For the text-containing cell, return its midpoint in (x, y) coordinate format. 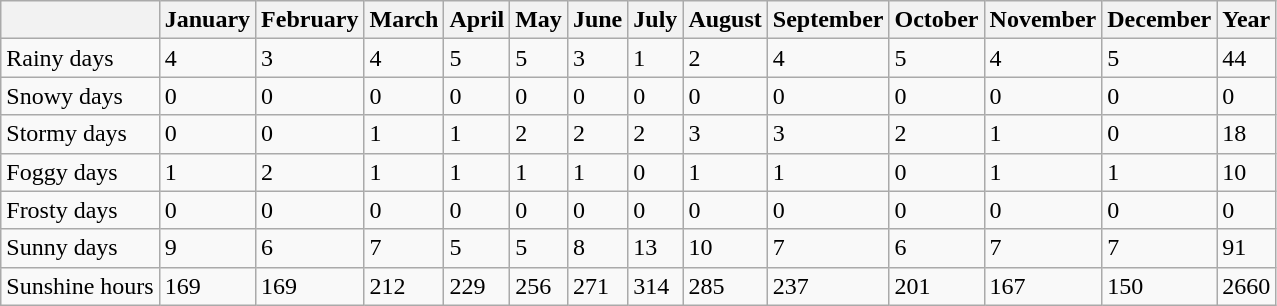
Frosty days (80, 210)
September (828, 20)
150 (1160, 286)
June (597, 20)
March (404, 20)
44 (1246, 58)
October (936, 20)
April (477, 20)
9 (207, 248)
Sunny days (80, 248)
212 (404, 286)
Year (1246, 20)
237 (828, 286)
May (539, 20)
8 (597, 248)
December (1160, 20)
Foggy days (80, 172)
Snowy days (80, 96)
July (656, 20)
Sunshine hours (80, 286)
256 (539, 286)
January (207, 20)
91 (1246, 248)
18 (1246, 134)
Stormy days (80, 134)
201 (936, 286)
314 (656, 286)
13 (656, 248)
2660 (1246, 286)
167 (1043, 286)
August (725, 20)
285 (725, 286)
Rainy days (80, 58)
271 (597, 286)
November (1043, 20)
February (310, 20)
229 (477, 286)
